Extract the [x, y] coordinate from the center of the cell holding the provided text.  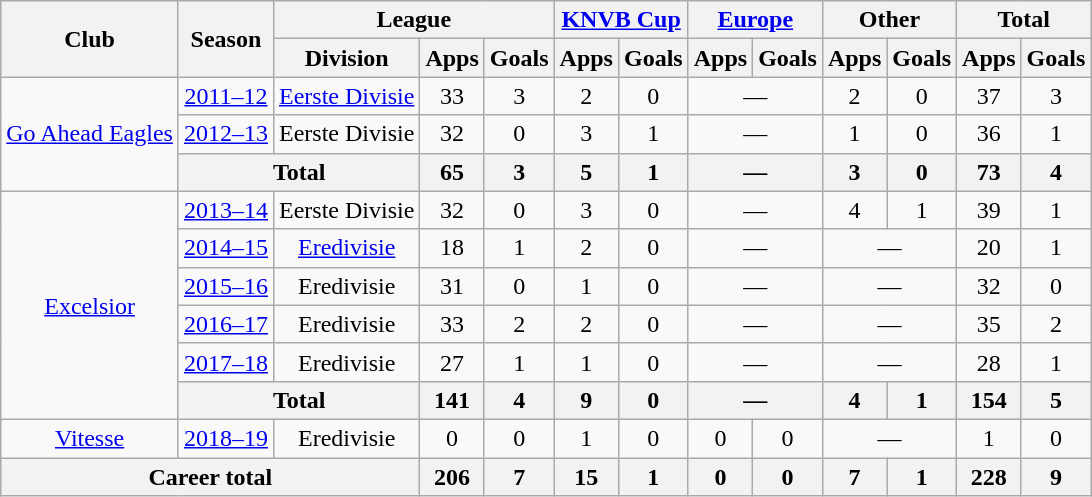
2017–18 [226, 362]
Vitesse [90, 438]
65 [452, 172]
18 [452, 248]
Other [889, 20]
206 [452, 477]
2016–17 [226, 324]
Europe [755, 20]
73 [989, 172]
154 [989, 400]
Season [226, 39]
2015–16 [226, 286]
228 [989, 477]
141 [452, 400]
Go Ahead Eagles [90, 134]
2013–14 [226, 210]
31 [452, 286]
Career total [210, 477]
35 [989, 324]
27 [452, 362]
15 [586, 477]
Excelsior [90, 305]
Division [346, 58]
2012–13 [226, 134]
2018–19 [226, 438]
39 [989, 210]
2011–12 [226, 96]
KNVB Cup [621, 20]
36 [989, 134]
2014–15 [226, 248]
37 [989, 96]
28 [989, 362]
Club [90, 39]
20 [989, 248]
League [414, 20]
